Output the [x, y] coordinate of the center of the cell containing the given text.  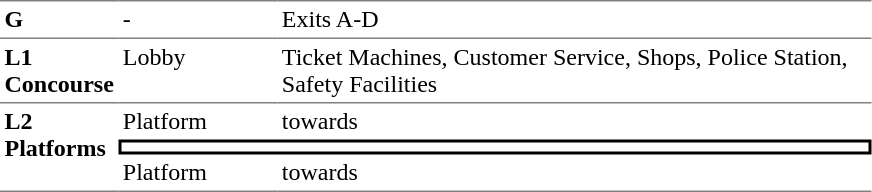
G [59, 19]
L2Platforms [59, 148]
Ticket Machines, Customer Service, Shops, Police Station, Safety Facilities [574, 71]
Exits A-D [574, 19]
L1Concourse [59, 71]
Lobby [198, 71]
- [198, 19]
